Search for the cell housing the specified text and yield its (x, y) center coordinate. 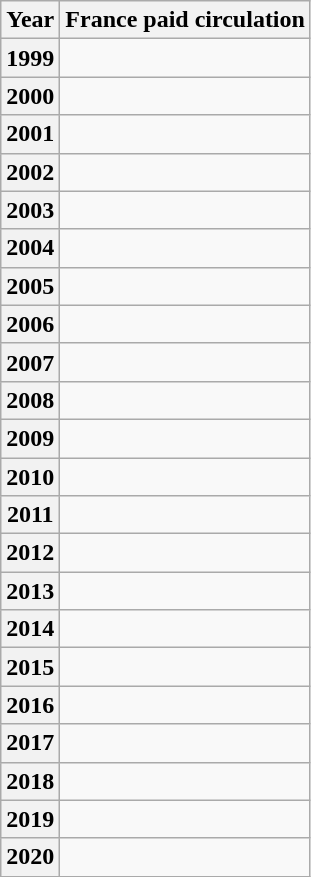
2006 (30, 324)
2004 (30, 248)
2010 (30, 477)
2001 (30, 134)
2019 (30, 819)
2015 (30, 667)
2014 (30, 629)
2002 (30, 172)
2012 (30, 553)
2018 (30, 781)
Year (30, 20)
2011 (30, 515)
2009 (30, 438)
2005 (30, 286)
France paid circulation (186, 20)
2008 (30, 400)
2000 (30, 96)
1999 (30, 58)
2003 (30, 210)
2017 (30, 743)
2007 (30, 362)
2016 (30, 705)
2013 (30, 591)
2020 (30, 857)
